Scan for the cell matching the given text and deliver its [x, y] coordinate at center. 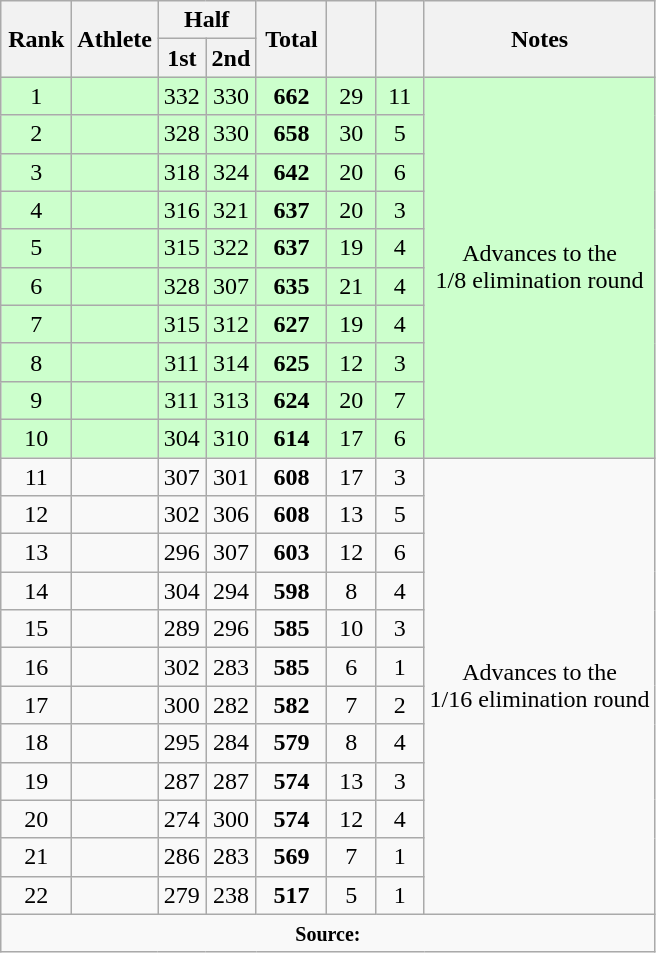
279 [182, 895]
603 [292, 553]
Notes [540, 39]
29 [352, 96]
316 [182, 210]
16 [36, 667]
582 [292, 705]
2nd [231, 58]
238 [231, 895]
18 [36, 743]
313 [231, 400]
598 [292, 591]
274 [182, 819]
Rank [36, 39]
Source: [328, 933]
314 [231, 362]
318 [182, 172]
517 [292, 895]
284 [231, 743]
321 [231, 210]
614 [292, 438]
624 [292, 400]
286 [182, 857]
579 [292, 743]
Advances to the 1/16 elimination round [540, 686]
1st [182, 58]
282 [231, 705]
30 [352, 134]
310 [231, 438]
625 [292, 362]
635 [292, 286]
324 [231, 172]
569 [292, 857]
Half [207, 20]
332 [182, 96]
Total [292, 39]
Athlete [115, 39]
306 [231, 515]
9 [36, 400]
294 [231, 591]
627 [292, 324]
658 [292, 134]
15 [36, 629]
322 [231, 248]
22 [36, 895]
312 [231, 324]
289 [182, 629]
14 [36, 591]
642 [292, 172]
301 [231, 477]
662 [292, 96]
295 [182, 743]
Advances to the 1/8 elimination round [540, 268]
